Search for the cell housing the specified text and yield its (x, y) center coordinate. 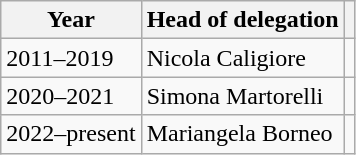
2020–2021 (71, 96)
Nicola Caligiore (242, 58)
Simona Martorelli (242, 96)
2011–2019 (71, 58)
Mariangela Borneo (242, 134)
Year (71, 20)
2022–present (71, 134)
Head of delegation (242, 20)
